Detect which cell encompasses the target text, then output its (x, y) center coordinate. 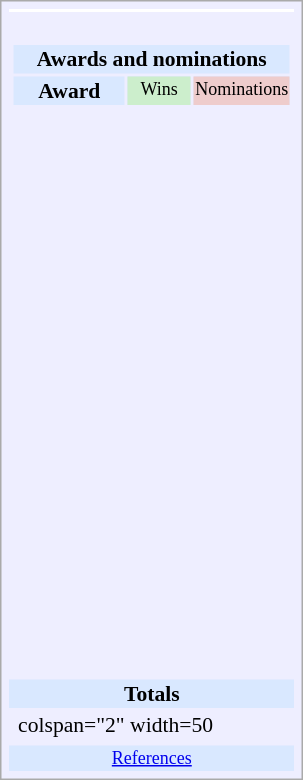
Nominations (242, 90)
Award (70, 90)
Awards and nominations (152, 59)
Wins (160, 90)
Awards and nominations Award Wins Nominations (152, 346)
References (152, 758)
colspan="2" width=50 (156, 725)
Totals (152, 693)
